From the cell containing the given text, extract its center point as [x, y] coordinate. 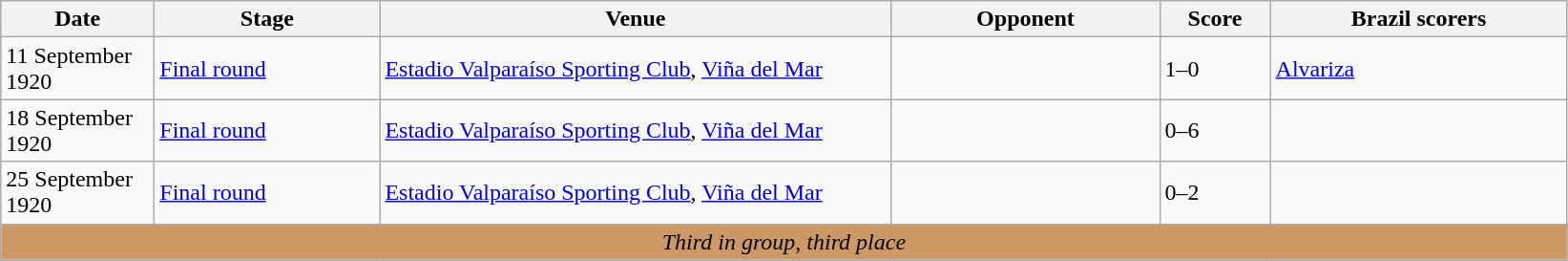
18 September 1920 [78, 130]
Stage [267, 19]
Date [78, 19]
25 September 1920 [78, 193]
0–2 [1215, 193]
Third in group, third place [784, 242]
Opponent [1025, 19]
11 September 1920 [78, 69]
Alvariza [1418, 69]
1–0 [1215, 69]
Brazil scorers [1418, 19]
0–6 [1215, 130]
Score [1215, 19]
Venue [636, 19]
